Output the (x, y) coordinate of the center of the cell containing the given text.  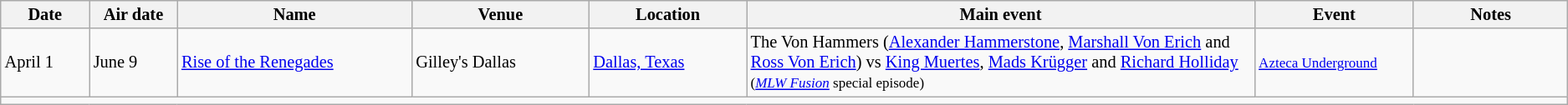
Air date (134, 14)
Event (1334, 14)
Main event (1001, 14)
Location (667, 14)
June 9 (134, 62)
Venue (500, 14)
Azteca Underground (1334, 62)
Date (45, 14)
April 1 (45, 62)
Name (294, 14)
Rise of the Renegades (294, 62)
Notes (1490, 14)
Dallas, Texas (667, 62)
Gilley's Dallas (500, 62)
